Scan for the cell matching the given text and deliver its (X, Y) coordinate at center. 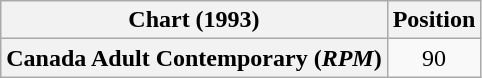
90 (434, 58)
Chart (1993) (194, 20)
Position (434, 20)
Canada Adult Contemporary (RPM) (194, 58)
